Find where the given text appears and provide that cell's center as [X, Y] coordinate. 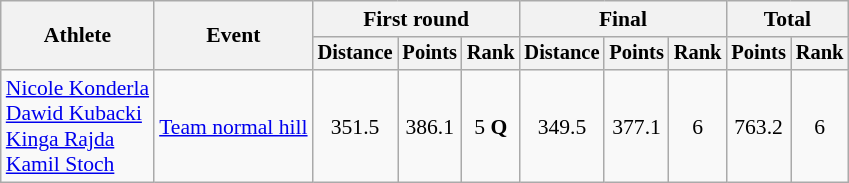
386.1 [430, 126]
First round [416, 19]
349.5 [562, 126]
763.2 [758, 126]
Athlete [78, 36]
Nicole KonderlaDawid KubackiKinga RajdaKamil Stoch [78, 126]
Final [622, 19]
Total [787, 19]
Team normal hill [233, 126]
351.5 [356, 126]
Event [233, 36]
5 Q [491, 126]
377.1 [636, 126]
